Detect which cell encompasses the target text, then output its [X, Y] center coordinate. 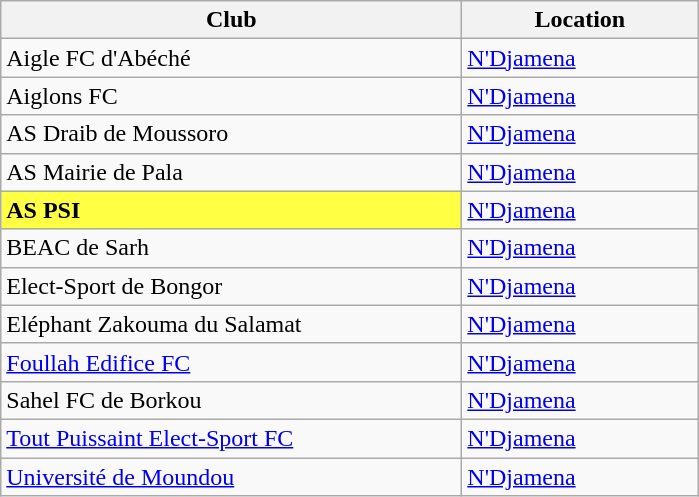
BEAC de Sarh [232, 248]
Aiglons FC [232, 96]
Club [232, 20]
Université de Moundou [232, 477]
Elect-Sport de Bongor [232, 286]
Location [580, 20]
Eléphant Zakouma du Salamat [232, 324]
AS PSI [232, 210]
Tout Puissaint Elect-Sport FC [232, 438]
Foullah Edifice FC [232, 362]
Sahel FC de Borkou [232, 400]
AS Mairie de Pala [232, 172]
AS Draib de Moussoro [232, 134]
Aigle FC d'Abéché [232, 58]
